Return the [X, Y] coordinate for the center point of the cell that contains the specified text.  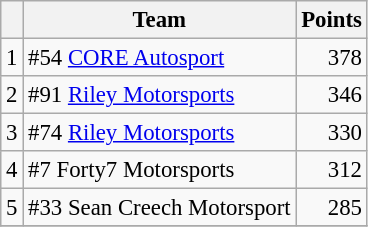
346 [332, 95]
4 [12, 170]
312 [332, 170]
378 [332, 58]
#74 Riley Motorsports [160, 133]
#91 Riley Motorsports [160, 95]
5 [12, 208]
285 [332, 208]
2 [12, 95]
#33 Sean Creech Motorsport [160, 208]
1 [12, 58]
330 [332, 133]
3 [12, 133]
Team [160, 20]
#7 Forty7 Motorsports [160, 170]
#54 CORE Autosport [160, 58]
Points [332, 20]
